Return the (X, Y) coordinate for the center point of the cell that contains the specified text.  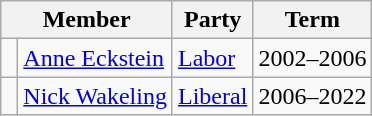
Anne Eckstein (96, 58)
Nick Wakeling (96, 96)
Labor (212, 58)
Liberal (212, 96)
2006–2022 (312, 96)
Party (212, 20)
Member (87, 20)
Term (312, 20)
2002–2006 (312, 58)
